Provide the (x, y) coordinate of the cell's center where the given text is located.  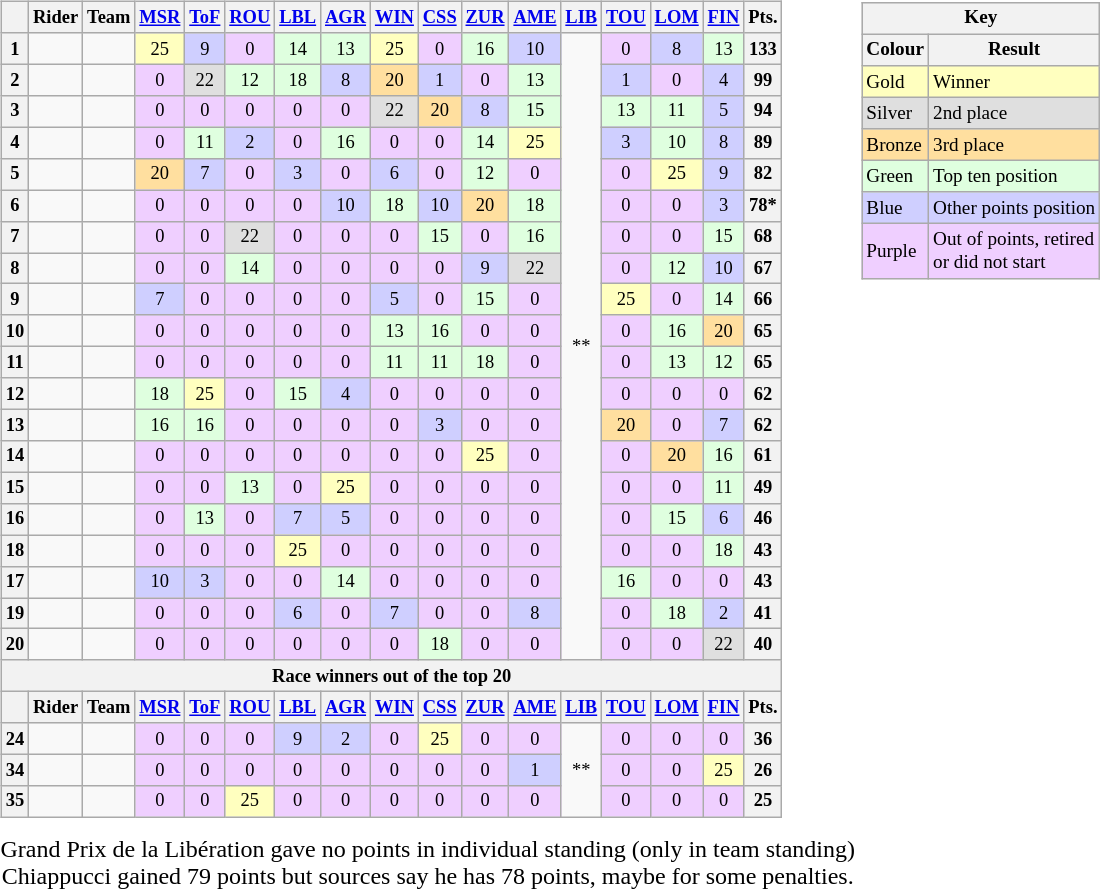
Out of points, retiredor did not start (1014, 251)
Bronze (896, 145)
Top ten position (1014, 177)
36 (763, 738)
Race winners out of the top 20 (392, 676)
Silver (896, 113)
Blue (896, 208)
89 (763, 142)
133 (763, 48)
61 (763, 456)
24 (14, 738)
Other points position (1014, 208)
Green (896, 177)
99 (763, 80)
3rd place (1014, 145)
78* (763, 206)
68 (763, 236)
19 (14, 614)
17 (14, 582)
Gold (896, 82)
49 (763, 488)
66 (763, 300)
Colour (896, 50)
40 (763, 644)
Winner (1014, 82)
82 (763, 174)
Purple (896, 251)
67 (763, 268)
Result (1014, 50)
26 (763, 770)
94 (763, 112)
34 (14, 770)
41 (763, 614)
Key (981, 18)
46 (763, 518)
35 (14, 802)
2nd place (1014, 113)
